Return the (x, y) coordinate for the center point of the cell that contains the specified text.  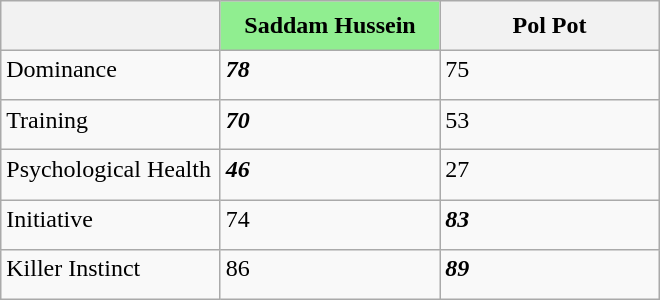
Initiative (110, 225)
46 (330, 175)
89 (550, 274)
Killer Instinct (110, 274)
83 (550, 225)
Training (110, 125)
74 (330, 225)
78 (330, 75)
Pol Pot (550, 26)
70 (330, 125)
Psychological Health (110, 175)
27 (550, 175)
Dominance (110, 75)
86 (330, 274)
75 (550, 75)
53 (550, 125)
Saddam Hussein (330, 26)
